For the text-containing cell, return its midpoint in (x, y) coordinate format. 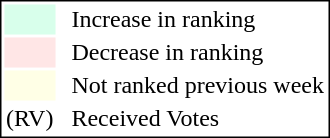
(RV) (29, 119)
Increase in ranking (198, 19)
Received Votes (198, 119)
Not ranked previous week (198, 85)
Decrease in ranking (198, 53)
